Capture the cell that displays the provided text and extract its (X, Y) central coordinate. 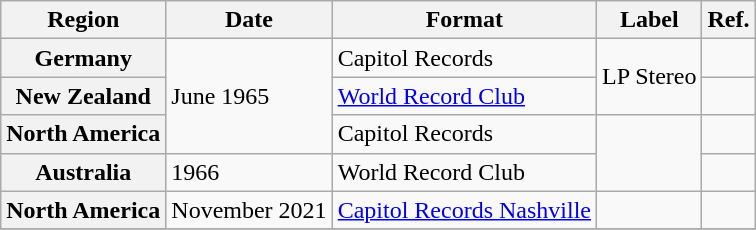
Germany (84, 58)
November 2021 (249, 210)
June 1965 (249, 96)
1966 (249, 172)
Capitol Records Nashville (464, 210)
Ref. (728, 20)
Label (648, 20)
Format (464, 20)
New Zealand (84, 96)
Date (249, 20)
Region (84, 20)
Australia (84, 172)
LP Stereo (648, 77)
